Provide the (x, y) coordinate of the cell's center where the given text is located.  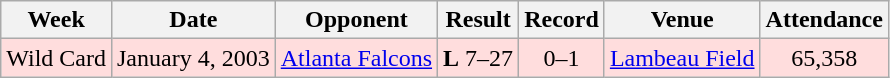
January 4, 2003 (193, 58)
Venue (682, 20)
Week (56, 20)
L 7–27 (478, 58)
0–1 (562, 58)
Atlanta Falcons (356, 58)
Opponent (356, 20)
Result (478, 20)
Record (562, 20)
Date (193, 20)
Wild Card (56, 58)
Lambeau Field (682, 58)
Attendance (824, 20)
65,358 (824, 58)
